Determine the [X, Y] coordinate at the center of the cell enclosing the given text.  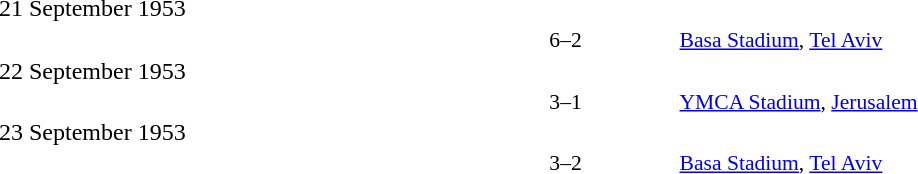
3–1 [566, 102]
6–2 [566, 40]
